Locate the cell with the specified text and output its [x, y] center coordinate. 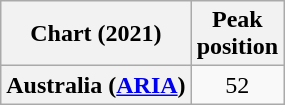
Australia (ARIA) [96, 85]
Peakposition [237, 34]
Chart (2021) [96, 34]
52 [237, 85]
